Locate the cell with the specified text and output its (X, Y) center coordinate. 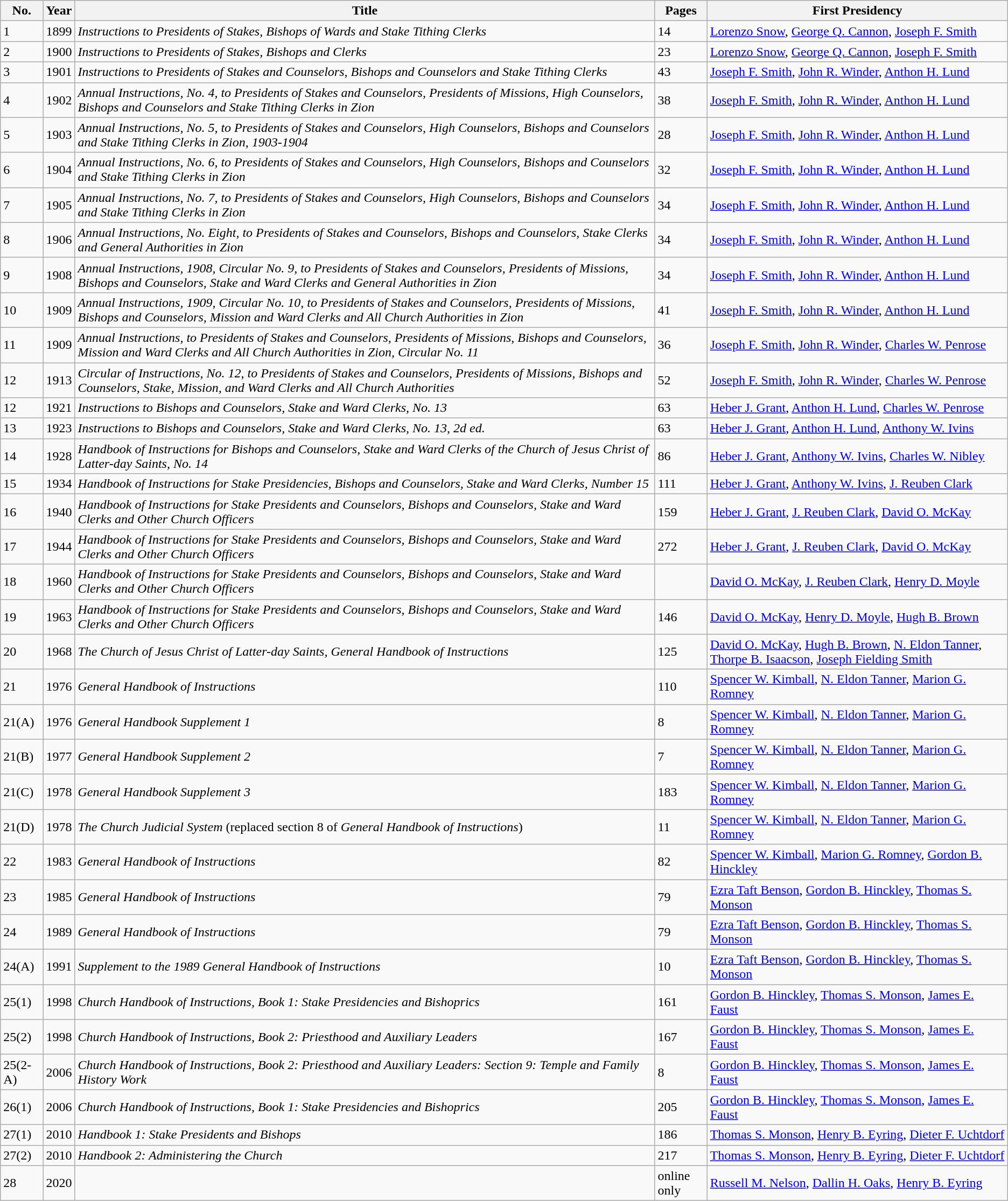
19 (22, 617)
167 (681, 1037)
David O. McKay, Hugh B. Brown, N. Eldon Tanner, Thorpe B. Isaacson, Joseph Fielding Smith (857, 651)
27(2) (22, 1155)
52 (681, 380)
1928 (59, 456)
21(C) (22, 791)
82 (681, 861)
21(D) (22, 827)
9 (22, 275)
Handbook of Instructions for Bishops and Counselors, Stake and Ward Clerks of the Church of Jesus Christ of Latter-day Saints, No. 14 (365, 456)
The Church Judicial System (replaced section 8 of General Handbook of Instructions) (365, 827)
David O. McKay, Henry D. Moyle, Hugh B. Brown (857, 617)
1940 (59, 511)
Russell M. Nelson, Dallin H. Oaks, Henry B. Eyring (857, 1183)
146 (681, 617)
Instructions to Presidents of Stakes, Bishops and Clerks (365, 52)
25(2) (22, 1037)
1906 (59, 240)
Instructions to Presidents of Stakes, Bishops of Wards and Stake Tithing Clerks (365, 31)
1901 (59, 72)
The Church of Jesus Christ of Latter-day Saints, General Handbook of Instructions (365, 651)
43 (681, 72)
16 (22, 511)
205 (681, 1107)
1900 (59, 52)
18 (22, 581)
159 (681, 511)
1908 (59, 275)
1991 (59, 967)
David O. McKay, J. Reuben Clark, Henry D. Moyle (857, 581)
186 (681, 1135)
1963 (59, 617)
21(B) (22, 757)
1904 (59, 170)
1960 (59, 581)
General Handbook Supplement 1 (365, 721)
Heber J. Grant, Anthon H. Lund, Charles W. Penrose (857, 408)
21 (22, 687)
Instructions to Bishops and Counselors, Stake and Ward Clerks, No. 13, 2d ed. (365, 429)
1902 (59, 100)
110 (681, 687)
Church Handbook of Instructions, Book 2: Priesthood and Auxiliary Leaders: Section 9: Temple and Family History Work (365, 1072)
1989 (59, 932)
Instructions to Bishops and Counselors, Stake and Ward Clerks, No. 13 (365, 408)
2 (22, 52)
Supplement to the 1989 General Handbook of Instructions (365, 967)
24 (22, 932)
1985 (59, 897)
1983 (59, 861)
36 (681, 345)
27(1) (22, 1135)
20 (22, 651)
1977 (59, 757)
4 (22, 100)
25(2-A) (22, 1072)
Year (59, 11)
6 (22, 170)
15 (22, 484)
3 (22, 72)
Annual Instructions, No. Eight, to Presidents of Stakes and Counselors, Bishops and Counselors, Stake Clerks and General Authorities in Zion (365, 240)
111 (681, 484)
First Presidency (857, 11)
183 (681, 791)
24(A) (22, 967)
13 (22, 429)
22 (22, 861)
1944 (59, 547)
217 (681, 1155)
1 (22, 31)
Spencer W. Kimball, Marion G. Romney, Gordon B. Hinckley (857, 861)
86 (681, 456)
Handbook 2: Administering the Church (365, 1155)
Pages (681, 11)
32 (681, 170)
26(1) (22, 1107)
Title (365, 11)
Annual Instructions, No. 6, to Presidents of Stakes and Counselors, High Counselors, Bishops and Counselors and Stake Tithing Clerks in Zion (365, 170)
Instructions to Presidents of Stakes and Counselors, Bishops and Counselors and Stake Tithing Clerks (365, 72)
Handbook of Instructions for Stake Presidencies, Bishops and Counselors, Stake and Ward Clerks, Number 15 (365, 484)
41 (681, 310)
Handbook 1: Stake Presidents and Bishops (365, 1135)
Annual Instructions, No. 7, to Presidents of Stakes and Counselors, High Counselors, Bishops and Counselors and Stake Tithing Clerks in Zion (365, 205)
Heber J. Grant, Anthony W. Ivins, Charles W. Nibley (857, 456)
1905 (59, 205)
1913 (59, 380)
General Handbook Supplement 3 (365, 791)
272 (681, 547)
21(A) (22, 721)
No. (22, 11)
1899 (59, 31)
online only (681, 1183)
2020 (59, 1183)
1903 (59, 135)
38 (681, 100)
1934 (59, 484)
125 (681, 651)
17 (22, 547)
1968 (59, 651)
1921 (59, 408)
Heber J. Grant, Anthony W. Ivins, J. Reuben Clark (857, 484)
25(1) (22, 1002)
Church Handbook of Instructions, Book 2: Priesthood and Auxiliary Leaders (365, 1037)
1923 (59, 429)
Heber J. Grant, Anthon H. Lund, Anthony W. Ivins (857, 429)
5 (22, 135)
General Handbook Supplement 2 (365, 757)
161 (681, 1002)
